Find where the given text appears and provide that cell's center as [X, Y] coordinate. 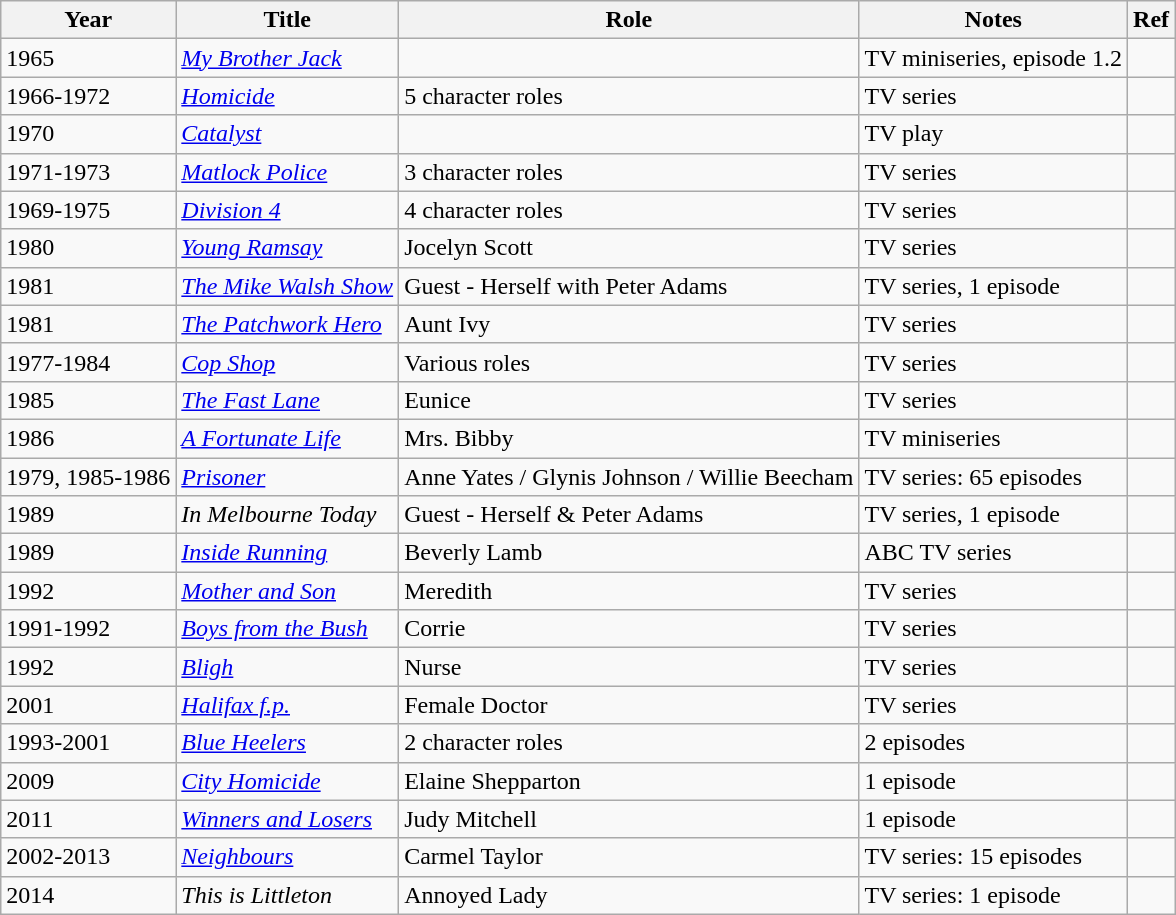
Guest - Herself & Peter Adams [629, 515]
1969-1975 [88, 210]
2002-2013 [88, 857]
TV miniseries [994, 438]
Meredith [629, 591]
Role [629, 20]
2014 [88, 895]
Homicide [288, 96]
Blue Heelers [288, 743]
1991-1992 [88, 629]
Aunt Ivy [629, 324]
Elaine Shepparton [629, 781]
Inside Running [288, 553]
Eunice [629, 400]
The Fast Lane [288, 400]
1986 [88, 438]
This is Littleton [288, 895]
1965 [88, 58]
Various roles [629, 362]
Ref [1152, 20]
2 character roles [629, 743]
Neighbours [288, 857]
Catalyst [288, 134]
Beverly Lamb [629, 553]
1993-2001 [88, 743]
Judy Mitchell [629, 819]
1985 [88, 400]
2011 [88, 819]
Year [88, 20]
TV series: 15 episodes [994, 857]
TV series: 1 episode [994, 895]
4 character roles [629, 210]
1979, 1985-1986 [88, 477]
Guest - Herself with Peter Adams [629, 286]
In Melbourne Today [288, 515]
Anne Yates / Glynis Johnson / Willie Beecham [629, 477]
Female Doctor [629, 705]
Cop Shop [288, 362]
1971-1973 [88, 172]
Matlock Police [288, 172]
Jocelyn Scott [629, 248]
Corrie [629, 629]
Carmel Taylor [629, 857]
ABC TV series [994, 553]
1980 [88, 248]
3 character roles [629, 172]
The Patchwork Hero [288, 324]
My Brother Jack [288, 58]
2 episodes [994, 743]
City Homicide [288, 781]
5 character roles [629, 96]
The Mike Walsh Show [288, 286]
1977-1984 [88, 362]
Title [288, 20]
1970 [88, 134]
TV series: 65 episodes [994, 477]
Mother and Son [288, 591]
Notes [994, 20]
Division 4 [288, 210]
TV play [994, 134]
2001 [88, 705]
1966-1972 [88, 96]
A Fortunate Life [288, 438]
Winners and Losers [288, 819]
TV miniseries, episode 1.2 [994, 58]
Nurse [629, 667]
Young Ramsay [288, 248]
Annoyed Lady [629, 895]
Mrs. Bibby [629, 438]
Halifax f.p. [288, 705]
Prisoner [288, 477]
2009 [88, 781]
Bligh [288, 667]
Boys from the Bush [288, 629]
